Capture the cell that displays the provided text and extract its (x, y) central coordinate. 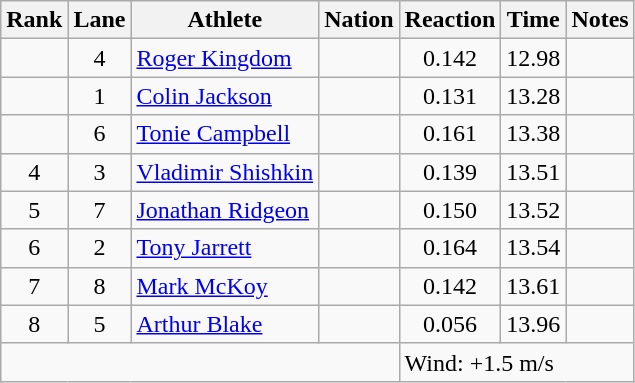
Reaction (450, 20)
Rank (34, 20)
Arthur Blake (225, 324)
13.28 (534, 96)
13.54 (534, 248)
Colin Jackson (225, 96)
Tony Jarrett (225, 248)
Nation (359, 20)
0.161 (450, 134)
Wind: +1.5 m/s (516, 362)
Athlete (225, 20)
Jonathan Ridgeon (225, 210)
0.139 (450, 172)
Mark McKoy (225, 286)
3 (100, 172)
0.056 (450, 324)
12.98 (534, 58)
13.52 (534, 210)
Time (534, 20)
0.150 (450, 210)
Vladimir Shishkin (225, 172)
Tonie Campbell (225, 134)
0.164 (450, 248)
1 (100, 96)
2 (100, 248)
Roger Kingdom (225, 58)
Notes (600, 20)
13.51 (534, 172)
13.96 (534, 324)
13.38 (534, 134)
0.131 (450, 96)
13.61 (534, 286)
Lane (100, 20)
